Capture the cell that displays the provided text and extract its (x, y) central coordinate. 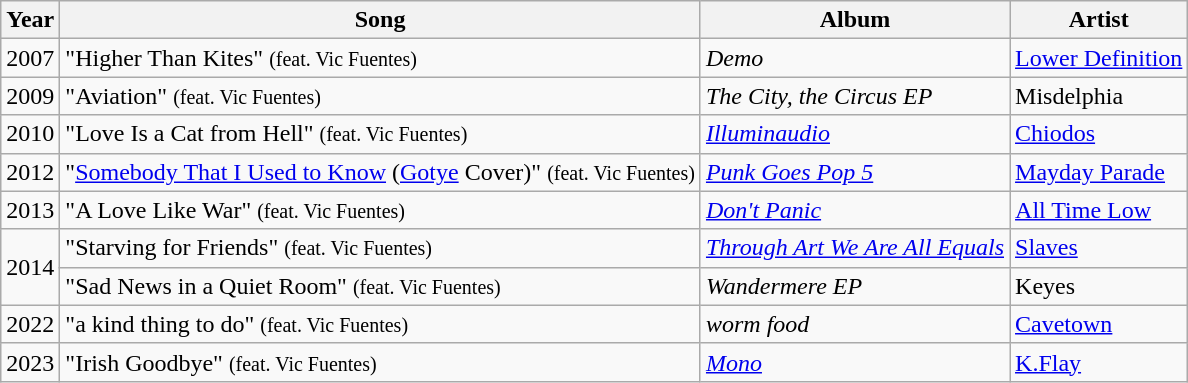
Keyes (1099, 286)
2012 (30, 172)
"Aviation" (feat. Vic Fuentes) (380, 96)
Mono (854, 362)
Slaves (1099, 248)
Song (380, 20)
worm food (854, 324)
Artist (1099, 20)
The City, the Circus EP (854, 96)
2022 (30, 324)
"Higher Than Kites" (feat. Vic Fuentes) (380, 58)
2014 (30, 267)
2023 (30, 362)
Lower Definition (1099, 58)
Mayday Parade (1099, 172)
All Time Low (1099, 210)
K.Flay (1099, 362)
Wandermere EP (854, 286)
Punk Goes Pop 5 (854, 172)
2007 (30, 58)
Album (854, 20)
"Love Is a Cat from Hell" (feat. Vic Fuentes) (380, 134)
Chiodos (1099, 134)
2013 (30, 210)
Through Art We Are All Equals (854, 248)
2009 (30, 96)
Don't Panic (854, 210)
"Somebody That I Used to Know (Gotye Cover)" (feat. Vic Fuentes) (380, 172)
Cavetown (1099, 324)
2010 (30, 134)
"Starving for Friends" (feat. Vic Fuentes) (380, 248)
Illuminaudio (854, 134)
"Irish Goodbye" (feat. Vic Fuentes) (380, 362)
"Sad News in a Quiet Room" (feat. Vic Fuentes) (380, 286)
Demo (854, 58)
"a kind thing to do" (feat. Vic Fuentes) (380, 324)
"A Love Like War" (feat. Vic Fuentes) (380, 210)
Year (30, 20)
Misdelphia (1099, 96)
